Detect which cell encompasses the target text, then output its [X, Y] center coordinate. 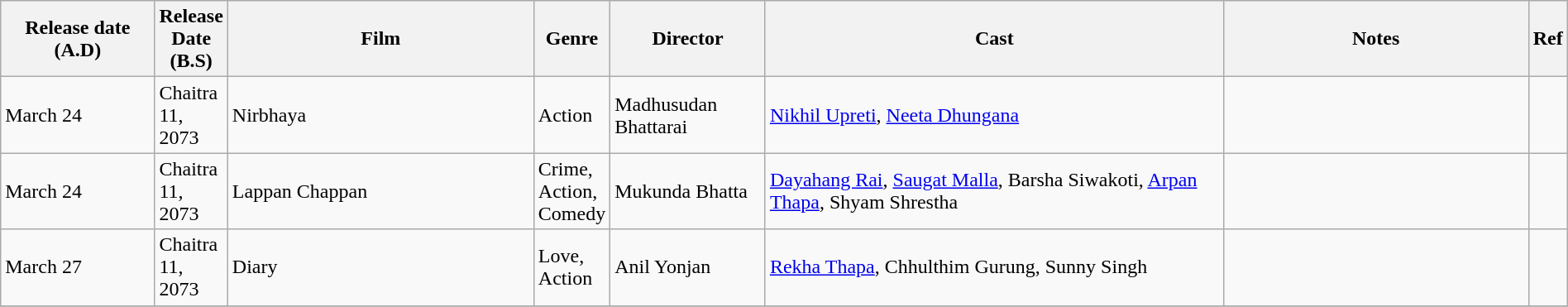
Madhusudan Bhattarai [688, 115]
Action [571, 115]
Rekha Thapa, Chhulthim Gurung, Sunny Singh [994, 267]
Genre [571, 39]
Ref [1548, 39]
Diary [380, 267]
Lappan Chappan [380, 191]
Mukunda Bhatta [688, 191]
Crime, Action, Comedy [571, 191]
March 27 [78, 267]
Nirbhaya [380, 115]
Film [380, 39]
Director [688, 39]
Love, Action [571, 267]
Release date (A.D) [78, 39]
Cast [994, 39]
Nikhil Upreti, Neeta Dhungana [994, 115]
Release Date (B.S) [191, 39]
Dayahang Rai, Saugat Malla, Barsha Siwakoti, Arpan Thapa, Shyam Shrestha [994, 191]
Anil Yonjan [688, 267]
Notes [1376, 39]
